Scan for the cell matching the given text and deliver its (x, y) coordinate at center. 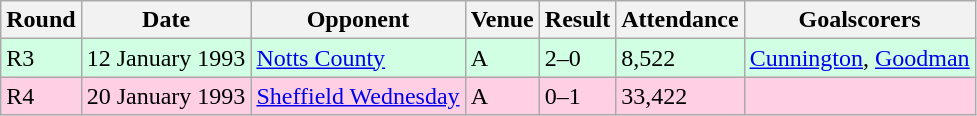
Venue (502, 20)
Opponent (358, 20)
R4 (41, 96)
Result (577, 20)
2–0 (577, 58)
Cunnington, Goodman (860, 58)
0–1 (577, 96)
R3 (41, 58)
Attendance (680, 20)
Date (166, 20)
Sheffield Wednesday (358, 96)
Round (41, 20)
20 January 1993 (166, 96)
Goalscorers (860, 20)
12 January 1993 (166, 58)
Notts County (358, 58)
33,422 (680, 96)
8,522 (680, 58)
